From the cell containing the given text, extract its center point as (X, Y) coordinate. 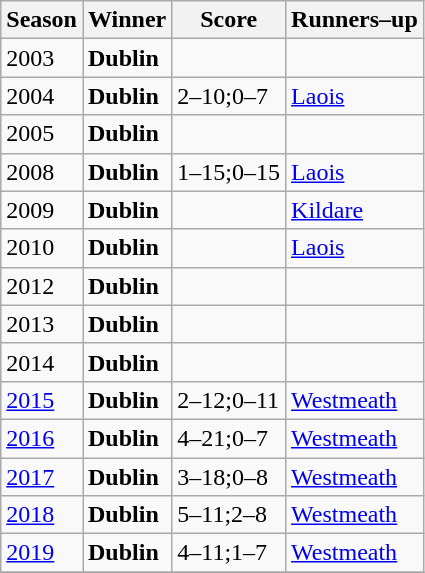
2–12;0–11 (229, 400)
2003 (42, 58)
2–10;0–7 (229, 96)
2015 (42, 400)
3–18;0–8 (229, 477)
2013 (42, 324)
2009 (42, 210)
5–11;2–8 (229, 515)
4–11;1–7 (229, 553)
1–15;0–15 (229, 172)
2005 (42, 134)
2017 (42, 477)
2014 (42, 362)
2008 (42, 172)
Winner (126, 20)
2012 (42, 286)
2018 (42, 515)
2016 (42, 438)
2019 (42, 553)
Season (42, 20)
2004 (42, 96)
2010 (42, 248)
Runners–up (355, 20)
4–21;0–7 (229, 438)
Score (229, 20)
Kildare (355, 210)
